Detect which cell encompasses the target text, then output its (X, Y) center coordinate. 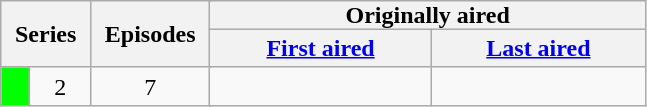
Last aired (538, 48)
First aired (321, 48)
7 (150, 86)
Originally aired (428, 15)
Series (46, 34)
2 (60, 86)
Episodes (150, 34)
